Output the (x, y) coordinate of the center of the cell containing the given text.  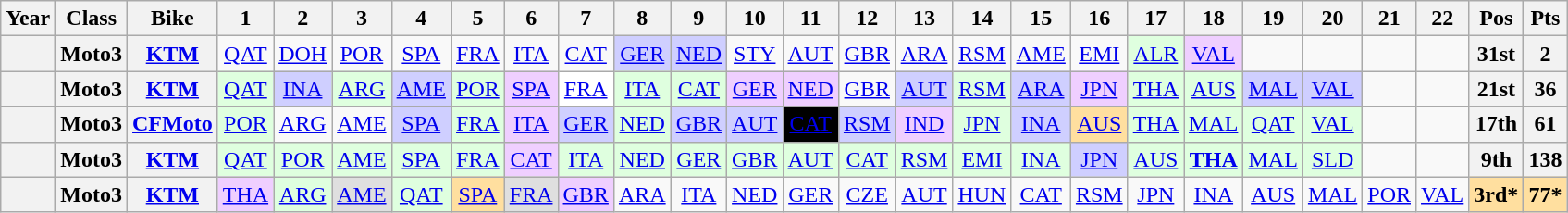
DOH (303, 54)
19 (1273, 19)
21 (1389, 19)
IND (924, 124)
CFMoto (173, 124)
10 (755, 19)
17 (1155, 19)
7 (586, 19)
Bike (173, 19)
77* (1545, 194)
1 (245, 19)
18 (1214, 19)
ALR (1155, 54)
SLD (1332, 159)
HUN (982, 194)
14 (982, 19)
15 (1041, 19)
CZE (867, 194)
138 (1545, 159)
5 (478, 19)
Year (28, 19)
3rd* (1497, 194)
13 (924, 19)
17th (1497, 124)
9 (698, 19)
36 (1545, 89)
6 (531, 19)
Pts (1545, 19)
11 (810, 19)
Pos (1497, 19)
Class (92, 19)
22 (1443, 19)
61 (1545, 124)
4 (421, 19)
3 (362, 19)
STY (755, 54)
9th (1497, 159)
8 (642, 19)
20 (1332, 19)
16 (1099, 19)
21st (1497, 89)
31st (1497, 54)
12 (867, 19)
